Capture the cell that displays the provided text and extract its [X, Y] central coordinate. 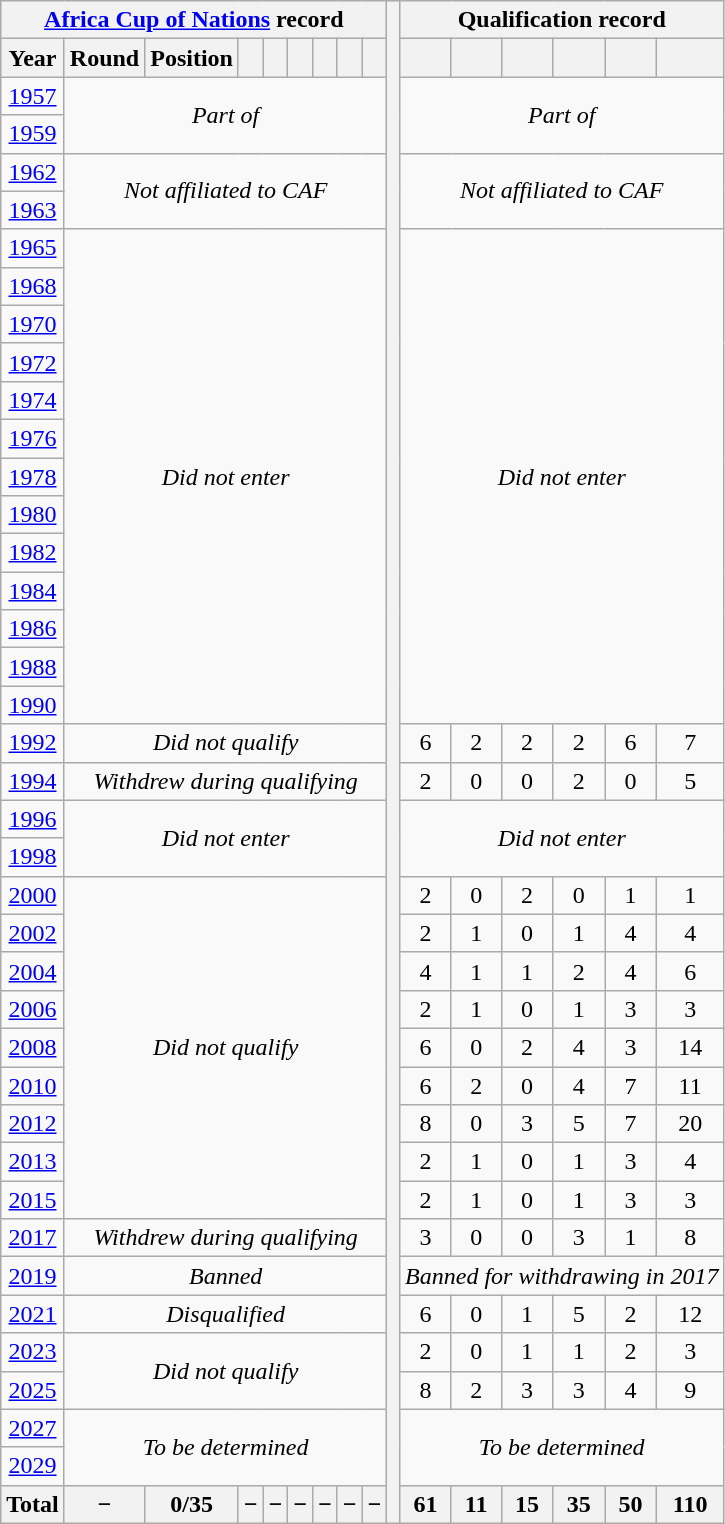
1984 [33, 591]
1965 [33, 248]
1988 [33, 667]
Banned for withdrawing in 2017 [562, 1276]
50 [631, 1504]
14 [690, 1047]
2029 [33, 1466]
2027 [33, 1428]
2002 [33, 933]
61 [426, 1504]
0/35 [192, 1504]
9 [690, 1390]
2021 [33, 1314]
1976 [33, 438]
Qualification record [562, 20]
Year [33, 58]
Africa Cup of Nations record [194, 20]
2017 [33, 1238]
1980 [33, 515]
Total [33, 1504]
2019 [33, 1276]
1959 [33, 134]
2025 [33, 1390]
1990 [33, 705]
110 [690, 1504]
1986 [33, 629]
1957 [33, 96]
2023 [33, 1352]
2015 [33, 1200]
35 [579, 1504]
2004 [33, 971]
1963 [33, 210]
1996 [33, 819]
Banned [226, 1276]
2008 [33, 1047]
15 [527, 1504]
2006 [33, 1009]
1994 [33, 781]
1982 [33, 553]
2000 [33, 895]
1978 [33, 477]
1998 [33, 857]
12 [690, 1314]
Disqualified [226, 1314]
Round [104, 58]
1970 [33, 324]
1968 [33, 286]
1962 [33, 172]
1974 [33, 400]
1992 [33, 743]
20 [690, 1124]
2013 [33, 1162]
1972 [33, 362]
2010 [33, 1085]
2012 [33, 1124]
Position [192, 58]
